Output the (X, Y) coordinate of the center of the cell containing the given text.  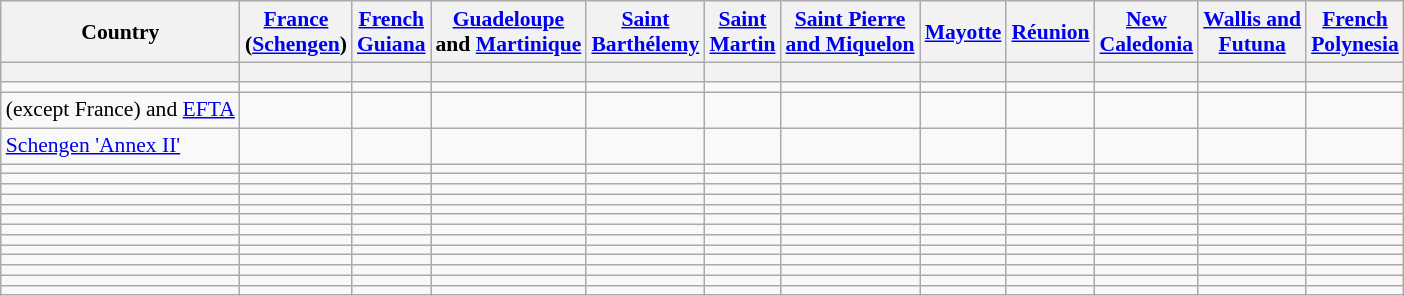
Réunion (1050, 32)
SaintMartin (742, 32)
FrenchPolynesia (1355, 32)
Guadeloupeand Martinique (508, 32)
(except France) and EFTA (120, 110)
FrenchGuiana (392, 32)
Mayotte (964, 32)
Saint Pierreand Miquelon (850, 32)
Wallis andFutuna (1252, 32)
Country (120, 32)
France(Schengen) (296, 32)
SaintBarthélemy (645, 32)
NewCaledonia (1147, 32)
Schengen 'Annex II' (120, 146)
